Scan for the cell matching the given text and deliver its (X, Y) coordinate at center. 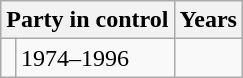
Party in control (88, 20)
Years (208, 20)
1974–1996 (94, 58)
